Output the (X, Y) coordinate of the center of the cell containing the given text.  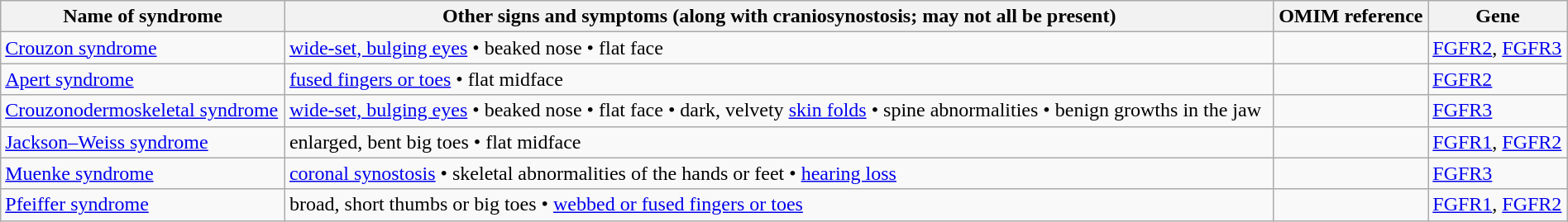
wide-set, bulging eyes • beaked nose • flat face • dark, velvety skin folds • spine abnormalities • benign growths in the jaw (779, 111)
FGFR2 (1498, 79)
Jackson–Weiss syndrome (143, 142)
coronal synostosis • skeletal abnormalities of the hands or feet • hearing loss (779, 173)
Name of syndrome (143, 17)
FGFR2, FGFR3 (1498, 48)
enlarged, bent big toes • flat midface (779, 142)
fused fingers or toes • flat midface (779, 79)
Crouzon syndrome (143, 48)
broad, short thumbs or big toes • webbed or fused fingers or toes (779, 205)
Pfeiffer syndrome (143, 205)
wide-set, bulging eyes • beaked nose • flat face (779, 48)
OMIM reference (1351, 17)
Apert syndrome (143, 79)
Other signs and symptoms (along with craniosynostosis; may not all be present) (779, 17)
Muenke syndrome (143, 173)
Crouzonodermoskeletal syndrome (143, 111)
Gene (1498, 17)
